Scan for the cell matching the given text and deliver its [x, y] coordinate at center. 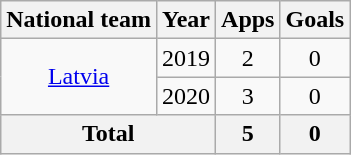
National team [79, 20]
Year [186, 20]
2 [248, 58]
2020 [186, 96]
2019 [186, 58]
Goals [315, 20]
Latvia [79, 77]
Total [108, 134]
3 [248, 96]
5 [248, 134]
Apps [248, 20]
